Return the [x, y] coordinate for the center point of the cell that contains the specified text.  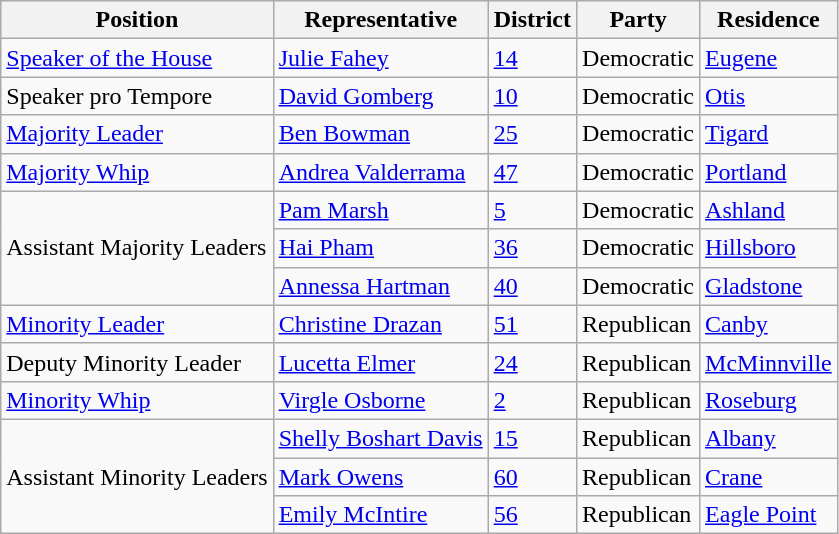
Assistant Majority Leaders [137, 248]
Julie Fahey [380, 58]
Party [638, 20]
Crane [769, 477]
Minority Whip [137, 400]
District [532, 20]
McMinnville [769, 362]
15 [532, 438]
David Gomberg [380, 96]
5 [532, 210]
Ben Bowman [380, 134]
40 [532, 286]
51 [532, 324]
24 [532, 362]
Tigard [769, 134]
14 [532, 58]
Otis [769, 96]
36 [532, 248]
25 [532, 134]
Residence [769, 20]
Roseburg [769, 400]
Majority Leader [137, 134]
Deputy Minority Leader [137, 362]
Gladstone [769, 286]
Mark Owens [380, 477]
Hillsboro [769, 248]
Andrea Valderrama [380, 172]
10 [532, 96]
Eugene [769, 58]
47 [532, 172]
Eagle Point [769, 515]
Virgle Osborne [380, 400]
Majority Whip [137, 172]
Position [137, 20]
Annessa Hartman [380, 286]
Ashland [769, 210]
Shelly Boshart Davis [380, 438]
Assistant Minority Leaders [137, 476]
60 [532, 477]
Albany [769, 438]
2 [532, 400]
Portland [769, 172]
56 [532, 515]
Representative [380, 20]
Speaker of the House [137, 58]
Emily McIntire [380, 515]
Speaker pro Tempore [137, 96]
Canby [769, 324]
Minority Leader [137, 324]
Christine Drazan [380, 324]
Pam Marsh [380, 210]
Hai Pham [380, 248]
Lucetta Elmer [380, 362]
